Scan for the cell matching the given text and deliver its [X, Y] coordinate at center. 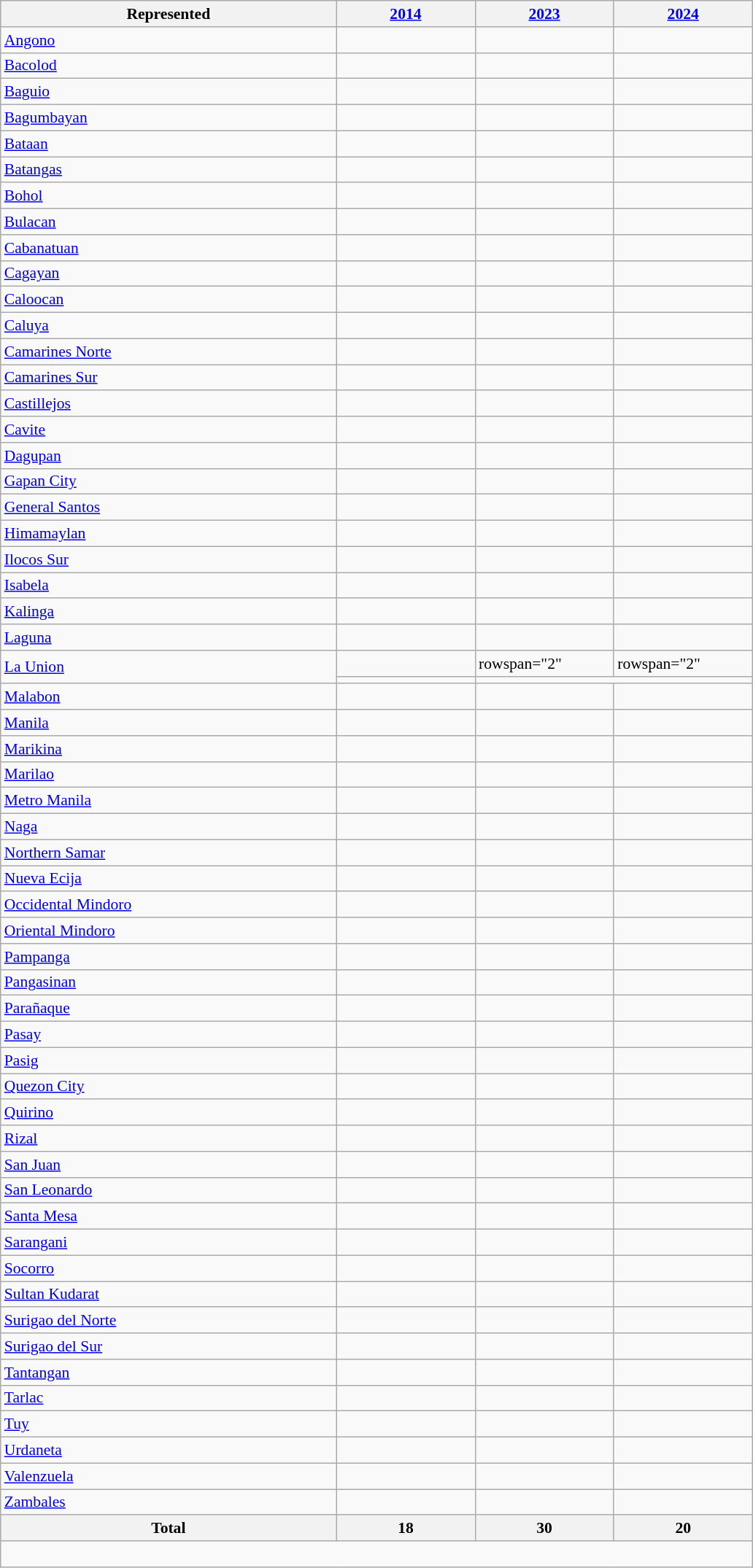
Northern Samar [169, 853]
Sultan Kudarat [169, 1295]
Occidental Mindoro [169, 905]
Rizal [169, 1138]
Angono [169, 40]
Sarangani [169, 1243]
Oriental Mindoro [169, 931]
Marilao [169, 775]
Baguio [169, 92]
Naga [169, 827]
Surigao del Norte [169, 1321]
Batangas [169, 170]
Total [169, 1529]
Parañaque [169, 1009]
Pasay [169, 1035]
Bagumbayan [169, 118]
Marikina [169, 749]
Tantangan [169, 1373]
Laguna [169, 637]
2024 [683, 14]
Caloocan [169, 300]
Surigao del Sur [169, 1346]
Represented [169, 14]
General Santos [169, 508]
2023 [544, 14]
Bacolod [169, 66]
Manila [169, 723]
30 [544, 1529]
Cabanatuan [169, 248]
Bataan [169, 144]
Quirino [169, 1113]
Dagupan [169, 456]
Gapan City [169, 481]
Ilocos Sur [169, 559]
Urdaneta [169, 1451]
Nueva Ecija [169, 879]
18 [406, 1529]
2014 [406, 14]
Malabon [169, 697]
Cavite [169, 430]
Caluya [169, 326]
Camarines Norte [169, 352]
Bohol [169, 196]
Pampanga [169, 957]
Zambales [169, 1502]
Isabela [169, 586]
Himamaylan [169, 534]
San Leonardo [169, 1190]
Kalinga [169, 612]
Santa Mesa [169, 1216]
Tarlac [169, 1398]
La Union [169, 667]
Tuy [169, 1424]
Camarines Sur [169, 378]
Pasig [169, 1060]
Socorro [169, 1268]
Castillejos [169, 404]
Metro Manila [169, 801]
Valenzuela [169, 1476]
20 [683, 1529]
Quezon City [169, 1087]
San Juan [169, 1165]
Bulacan [169, 222]
Cagayan [169, 273]
Pangasinan [169, 982]
